From the cell containing the given text, extract its center point as (X, Y) coordinate. 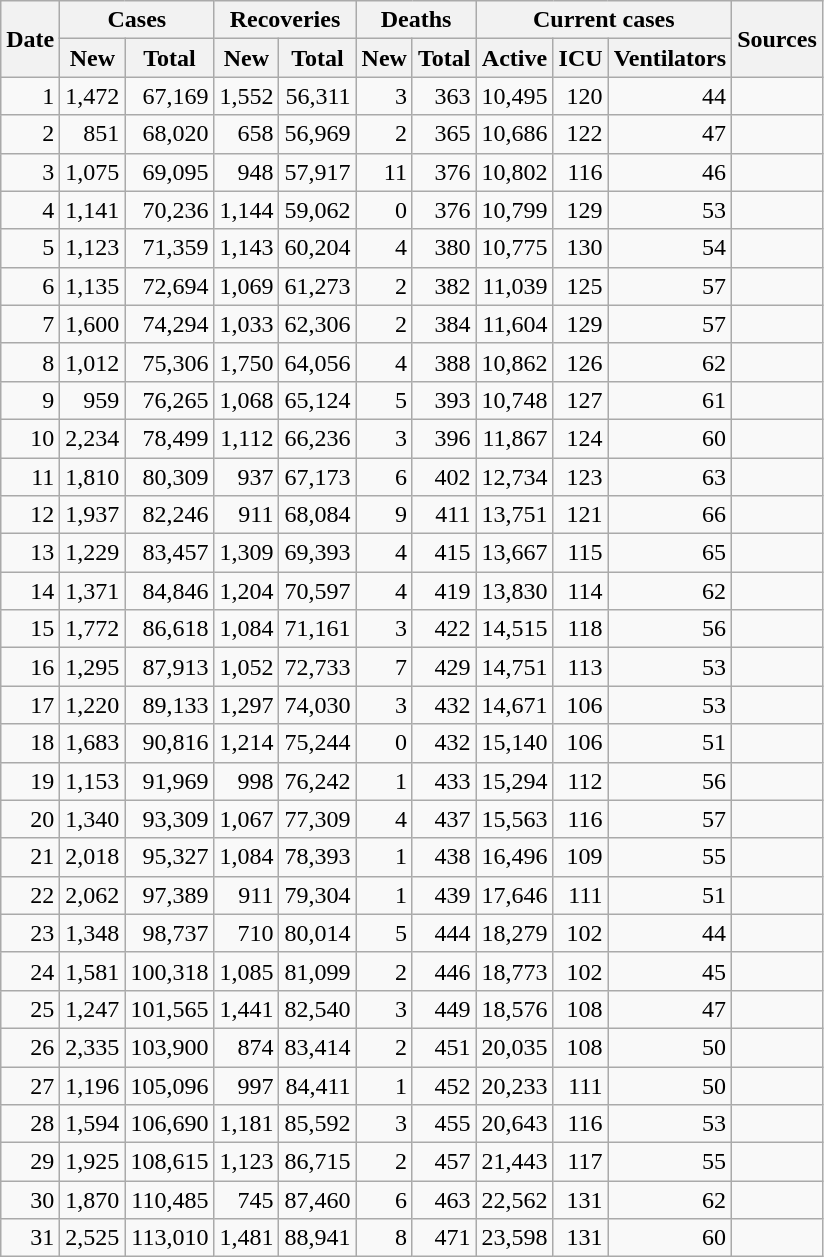
86,618 (170, 629)
380 (444, 248)
1,141 (92, 210)
382 (444, 286)
1,772 (92, 629)
10,495 (514, 96)
422 (444, 629)
65,124 (318, 400)
20,643 (514, 1124)
937 (246, 477)
89,133 (170, 705)
451 (444, 1047)
2,525 (92, 1238)
1,925 (92, 1162)
393 (444, 400)
13,830 (514, 591)
1,075 (92, 172)
54 (670, 248)
78,499 (170, 438)
91,969 (170, 781)
874 (246, 1047)
75,306 (170, 362)
1,581 (92, 971)
82,246 (170, 515)
384 (444, 324)
23 (30, 933)
72,694 (170, 286)
18,576 (514, 1009)
1,220 (92, 705)
18,773 (514, 971)
1,069 (246, 286)
Date (30, 39)
1,214 (246, 743)
2,018 (92, 857)
2,062 (92, 895)
948 (246, 172)
851 (92, 134)
1,552 (246, 96)
74,294 (170, 324)
Sources (778, 39)
959 (92, 400)
452 (444, 1085)
16,496 (514, 857)
100,318 (170, 971)
80,309 (170, 477)
120 (580, 96)
26 (30, 1047)
84,846 (170, 591)
70,236 (170, 210)
402 (444, 477)
68,084 (318, 515)
76,265 (170, 400)
56,969 (318, 134)
17,646 (514, 895)
15,140 (514, 743)
20,233 (514, 1085)
15,294 (514, 781)
10,686 (514, 134)
60,204 (318, 248)
17 (30, 705)
455 (444, 1124)
10,799 (514, 210)
1,143 (246, 248)
57,917 (318, 172)
415 (444, 553)
1,371 (92, 591)
95,327 (170, 857)
56,311 (318, 96)
388 (444, 362)
61,273 (318, 286)
11,867 (514, 438)
25 (30, 1009)
87,460 (318, 1200)
1,600 (92, 324)
463 (444, 1200)
70,597 (318, 591)
18 (30, 743)
446 (444, 971)
123 (580, 477)
11,604 (514, 324)
1,441 (246, 1009)
106,690 (170, 1124)
80,014 (318, 933)
10 (30, 438)
11,039 (514, 286)
19 (30, 781)
1,309 (246, 553)
108,615 (170, 1162)
10,802 (514, 172)
13,751 (514, 515)
22 (30, 895)
439 (444, 895)
658 (246, 134)
1,112 (246, 438)
419 (444, 591)
998 (246, 781)
365 (444, 134)
1,683 (92, 743)
121 (580, 515)
2,335 (92, 1047)
1,481 (246, 1238)
10,748 (514, 400)
22,562 (514, 1200)
85,592 (318, 1124)
66 (670, 515)
117 (580, 1162)
71,161 (318, 629)
363 (444, 96)
1,067 (246, 819)
105,096 (170, 1085)
97,389 (170, 895)
20,035 (514, 1047)
15,563 (514, 819)
429 (444, 667)
444 (444, 933)
457 (444, 1162)
30 (30, 1200)
113,010 (170, 1238)
1,295 (92, 667)
24 (30, 971)
1,052 (246, 667)
27 (30, 1085)
72,733 (318, 667)
433 (444, 781)
1,153 (92, 781)
745 (246, 1200)
14,515 (514, 629)
115 (580, 553)
1,144 (246, 210)
1,204 (246, 591)
69,095 (170, 172)
29 (30, 1162)
67,169 (170, 96)
1,196 (92, 1085)
28 (30, 1124)
10,775 (514, 248)
1,085 (246, 971)
1,135 (92, 286)
1,033 (246, 324)
13,667 (514, 553)
449 (444, 1009)
31 (30, 1238)
84,411 (318, 1085)
59,062 (318, 210)
63 (670, 477)
118 (580, 629)
103,900 (170, 1047)
93,309 (170, 819)
81,099 (318, 971)
471 (444, 1238)
62,306 (318, 324)
87,913 (170, 667)
110,485 (170, 1200)
88,941 (318, 1238)
13 (30, 553)
71,359 (170, 248)
79,304 (318, 895)
1,068 (246, 400)
112 (580, 781)
Active (514, 58)
126 (580, 362)
66,236 (318, 438)
101,565 (170, 1009)
83,457 (170, 553)
83,414 (318, 1047)
69,393 (318, 553)
10,862 (514, 362)
130 (580, 248)
68,020 (170, 134)
78,393 (318, 857)
Cases (137, 20)
997 (246, 1085)
45 (670, 971)
1,012 (92, 362)
82,540 (318, 1009)
16 (30, 667)
1,340 (92, 819)
1,472 (92, 96)
1,247 (92, 1009)
64,056 (318, 362)
438 (444, 857)
125 (580, 286)
109 (580, 857)
14,671 (514, 705)
ICU (580, 58)
124 (580, 438)
1,870 (92, 1200)
1,594 (92, 1124)
86,715 (318, 1162)
65 (670, 553)
1,937 (92, 515)
1,229 (92, 553)
75,244 (318, 743)
21,443 (514, 1162)
114 (580, 591)
396 (444, 438)
23,598 (514, 1238)
98,737 (170, 933)
14,751 (514, 667)
77,309 (318, 819)
14 (30, 591)
122 (580, 134)
76,242 (318, 781)
127 (580, 400)
1,810 (92, 477)
67,173 (318, 477)
12,734 (514, 477)
437 (444, 819)
411 (444, 515)
1,181 (246, 1124)
18,279 (514, 933)
2,234 (92, 438)
21 (30, 857)
20 (30, 819)
1,348 (92, 933)
Recoveries (285, 20)
15 (30, 629)
90,816 (170, 743)
710 (246, 933)
Deaths (416, 20)
Ventilators (670, 58)
61 (670, 400)
113 (580, 667)
1,297 (246, 705)
74,030 (318, 705)
Current cases (604, 20)
1,750 (246, 362)
46 (670, 172)
12 (30, 515)
